Locate the cell with the specified text and output its [X, Y] center coordinate. 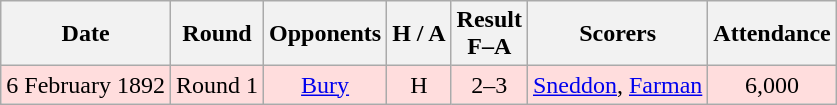
Scorers [617, 34]
Attendance [772, 34]
H [419, 85]
2–3 [489, 85]
ResultF–A [489, 34]
Date [86, 34]
6,000 [772, 85]
H / A [419, 34]
Sneddon, Farman [617, 85]
Opponents [326, 34]
Bury [326, 85]
Round 1 [216, 85]
Round [216, 34]
6 February 1892 [86, 85]
